Determine the (x, y) coordinate at the center of the cell enclosing the given text.  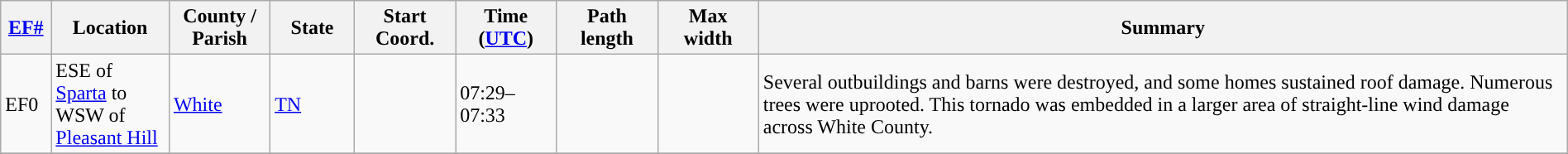
Time (UTC) (506, 28)
White (219, 104)
Location (111, 28)
EF# (26, 28)
Summary (1163, 28)
ESE of Sparta to WSW of Pleasant Hill (111, 104)
County / Parish (219, 28)
07:29–07:33 (506, 104)
EF0 (26, 104)
Start Coord. (404, 28)
Path length (607, 28)
Max width (708, 28)
State (313, 28)
TN (313, 104)
